Return the [x, y] coordinate for the center point of the cell that contains the specified text.  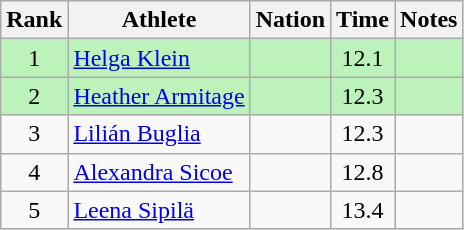
Heather Armitage [159, 96]
Lilián Buglia [159, 134]
Rank [34, 20]
12.1 [363, 58]
Nation [290, 20]
5 [34, 210]
Leena Sipilä [159, 210]
Time [363, 20]
2 [34, 96]
Helga Klein [159, 58]
13.4 [363, 210]
12.8 [363, 172]
Athlete [159, 20]
3 [34, 134]
4 [34, 172]
1 [34, 58]
Notes [429, 20]
Alexandra Sicoe [159, 172]
